Locate the cell with the specified text and output its (x, y) center coordinate. 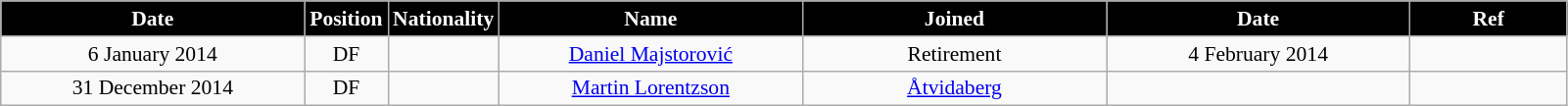
31 December 2014 (153, 88)
Nationality (443, 19)
Position (347, 19)
4 February 2014 (1259, 54)
Name (650, 19)
Åtvidaberg (954, 88)
Martin Lorentzson (650, 88)
Retirement (954, 54)
Ref (1489, 19)
Joined (954, 19)
6 January 2014 (153, 54)
Daniel Majstorović (650, 54)
